Scan for the cell matching the given text and deliver its (x, y) coordinate at center. 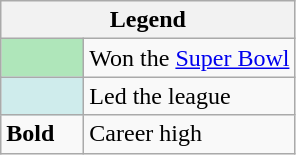
Won the Super Bowl (190, 58)
Legend (148, 20)
Career high (190, 134)
Led the league (190, 96)
Bold (42, 134)
